Search for the cell housing the specified text and yield its [x, y] center coordinate. 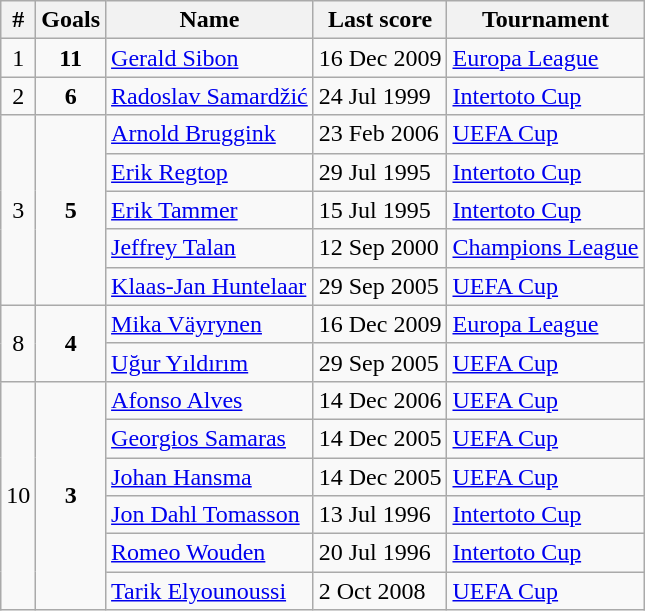
12 Sep 2000 [380, 248]
Jon Dahl Tomasson [210, 515]
2 [18, 96]
Mika Väyrynen [210, 324]
4 [71, 343]
Romeo Wouden [210, 553]
Champions League [546, 248]
24 Jul 1999 [380, 96]
13 Jul 1996 [380, 515]
Uğur Yıldırım [210, 362]
5 [71, 210]
Name [210, 20]
Goals [71, 20]
10 [18, 495]
Radoslav Samardžić [210, 96]
Tarik Elyounoussi [210, 591]
Klaas-Jan Huntelaar [210, 286]
Afonso Alves [210, 400]
20 Jul 1996 [380, 553]
# [18, 20]
23 Feb 2006 [380, 134]
15 Jul 1995 [380, 210]
11 [71, 58]
Arnold Bruggink [210, 134]
8 [18, 343]
Last score [380, 20]
14 Dec 2006 [380, 400]
1 [18, 58]
Erik Tammer [210, 210]
6 [71, 96]
29 Jul 1995 [380, 172]
Jeffrey Talan [210, 248]
2 Oct 2008 [380, 591]
Tournament [546, 20]
Georgios Samaras [210, 438]
Erik Regtop [210, 172]
Johan Hansma [210, 477]
Gerald Sibon [210, 58]
